Detect which cell encompasses the target text, then output its [x, y] center coordinate. 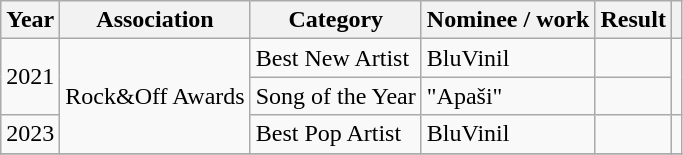
Best Pop Artist [336, 134]
"Apaši" [508, 96]
Association [155, 20]
Result [633, 20]
Year [30, 20]
2023 [30, 134]
Nominee / work [508, 20]
Song of the Year [336, 96]
2021 [30, 77]
Rock&Off Awards [155, 96]
Category [336, 20]
Best New Artist [336, 58]
